Provide the (X, Y) coordinate of the cell's center where the given text is located.  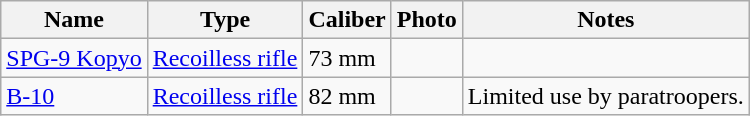
82 mm (347, 96)
Notes (606, 20)
B-10 (74, 96)
Limited use by paratroopers. (606, 96)
Name (74, 20)
73 mm (347, 58)
SPG-9 Kopyo (74, 58)
Type (225, 20)
Caliber (347, 20)
Photo (426, 20)
